Scan for the cell matching the given text and deliver its (X, Y) coordinate at center. 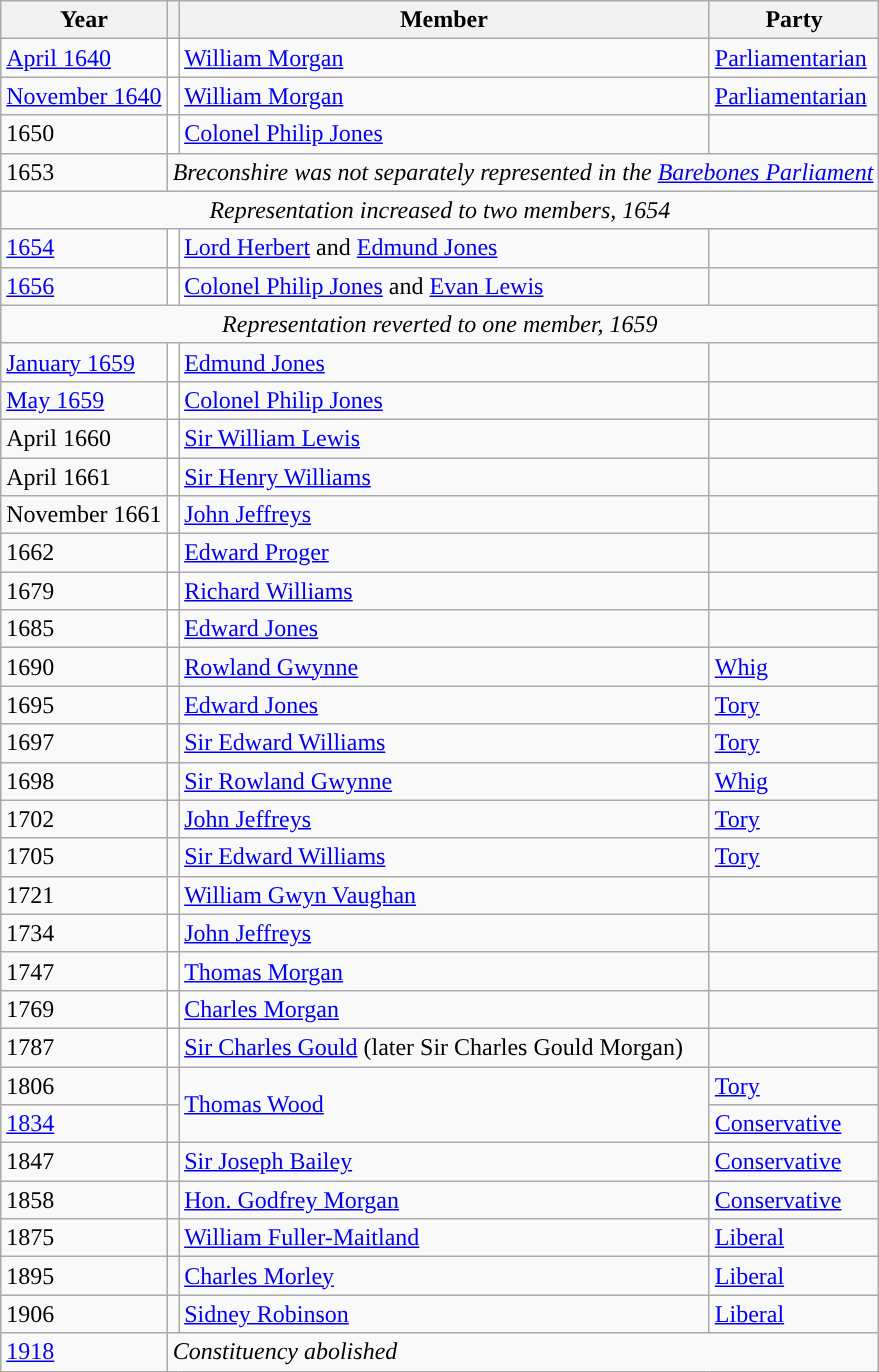
Edward Proger (444, 553)
Rowland Gwynne (444, 667)
Member (444, 20)
Thomas Morgan (444, 971)
1650 (84, 134)
1847 (84, 1162)
Sir Charles Gould (later Sir Charles Gould Morgan) (444, 1047)
1662 (84, 553)
1875 (84, 1238)
William Fuller-Maitland (444, 1238)
1895 (84, 1276)
Colonel Philip Jones and Evan Lewis (444, 286)
1906 (84, 1314)
1705 (84, 857)
1834 (84, 1124)
1702 (84, 819)
1698 (84, 781)
1656 (84, 286)
Sir Henry Williams (444, 477)
Constituency abolished (523, 1352)
1734 (84, 933)
1858 (84, 1200)
May 1659 (84, 400)
1685 (84, 629)
1747 (84, 971)
Thomas Wood (444, 1104)
Richard Williams (444, 591)
Sir William Lewis (444, 438)
William Gwyn Vaughan (444, 895)
April 1640 (84, 58)
Lord Herbert and Edmund Jones (444, 248)
1918 (84, 1352)
Representation increased to two members, 1654 (440, 210)
Charles Morgan (444, 1009)
1690 (84, 667)
November 1640 (84, 96)
November 1661 (84, 515)
Year (84, 20)
April 1660 (84, 438)
1695 (84, 705)
Sidney Robinson (444, 1314)
Sir Joseph Bailey (444, 1162)
1721 (84, 895)
1653 (84, 172)
January 1659 (84, 362)
Representation reverted to one member, 1659 (440, 324)
1679 (84, 591)
1697 (84, 743)
Edmund Jones (444, 362)
Hon. Godfrey Morgan (444, 1200)
Party (794, 20)
Breconshire was not separately represented in the Barebones Parliament (523, 172)
1787 (84, 1047)
Charles Morley (444, 1276)
1806 (84, 1085)
1769 (84, 1009)
1654 (84, 248)
Sir Rowland Gwynne (444, 781)
April 1661 (84, 477)
